Return the [X, Y] coordinate for the center point of the cell that contains the specified text.  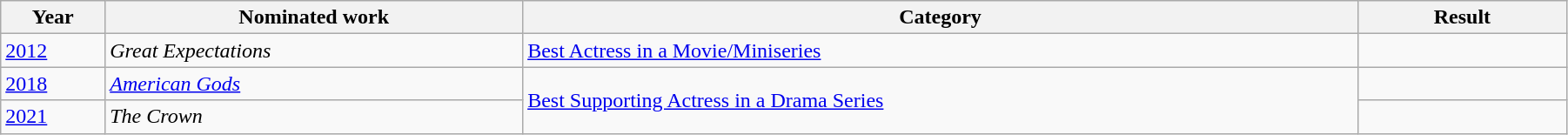
Category [941, 17]
2018 [53, 84]
Nominated work [314, 17]
Best Supporting Actress in a Drama Series [941, 100]
American Gods [314, 84]
Year [53, 17]
Result [1462, 17]
2012 [53, 51]
Best Actress in a Movie/Miniseries [941, 51]
Great Expectations [314, 51]
2021 [53, 117]
The Crown [314, 117]
